Scan for the cell matching the given text and deliver its [x, y] coordinate at center. 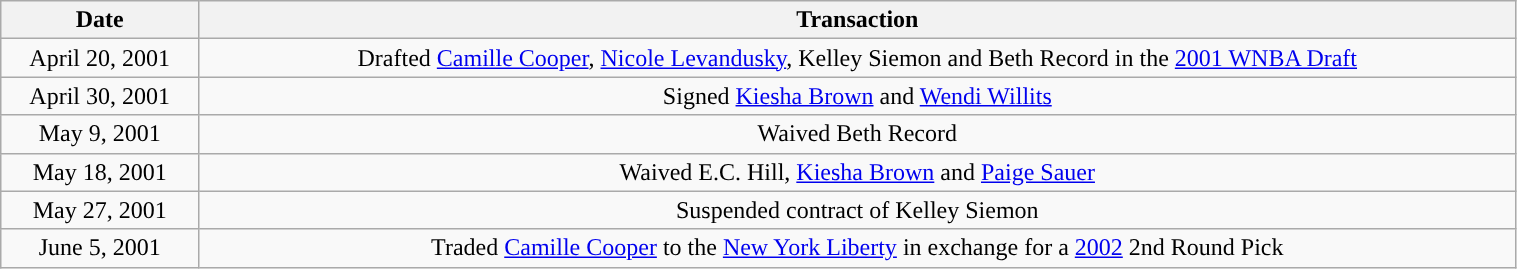
Waived Beth Record [858, 134]
Traded Camille Cooper to the New York Liberty in exchange for a 2002 2nd Round Pick [858, 248]
April 30, 2001 [100, 96]
June 5, 2001 [100, 248]
April 20, 2001 [100, 58]
Waived E.C. Hill, Kiesha Brown and Paige Sauer [858, 172]
Transaction [858, 20]
May 18, 2001 [100, 172]
May 9, 2001 [100, 134]
Suspended contract of Kelley Siemon [858, 210]
May 27, 2001 [100, 210]
Drafted Camille Cooper, Nicole Levandusky, Kelley Siemon and Beth Record in the 2001 WNBA Draft [858, 58]
Date [100, 20]
Signed Kiesha Brown and Wendi Willits [858, 96]
